Determine the (x, y) coordinate at the center of the cell enclosing the given text.  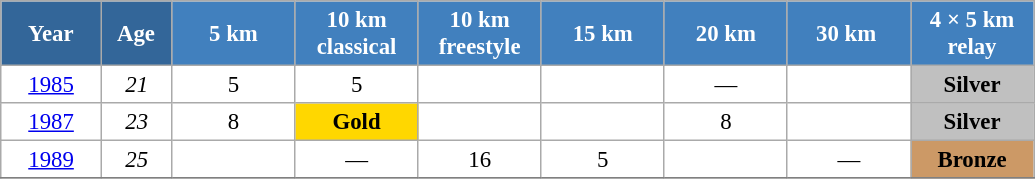
4 × 5 km relay (972, 34)
15 km (602, 34)
Bronze (972, 160)
10 km classical (356, 34)
25 (136, 160)
Year (52, 34)
Age (136, 34)
Gold (356, 122)
23 (136, 122)
21 (136, 85)
16 (480, 160)
10 km freestyle (480, 34)
1985 (52, 85)
5 km (234, 34)
30 km (848, 34)
1989 (52, 160)
1987 (52, 122)
20 km (726, 34)
